For the text-containing cell, return its midpoint in (x, y) coordinate format. 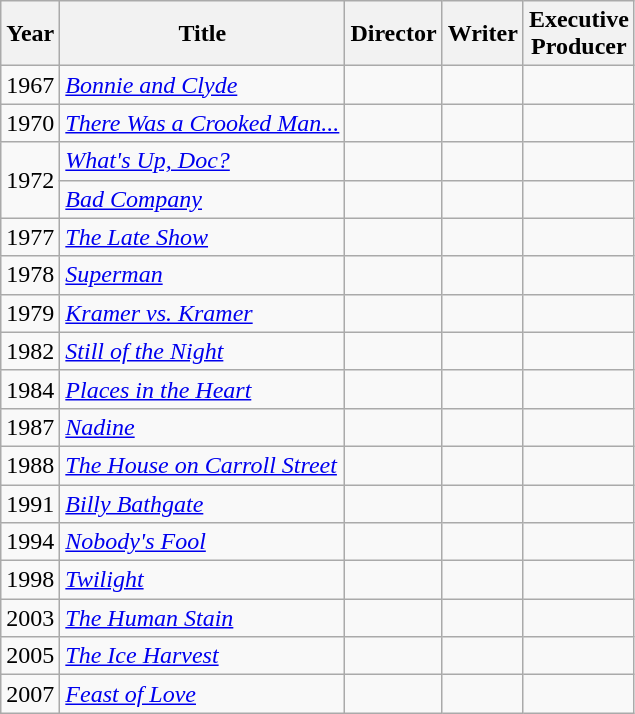
Bonnie and Clyde (202, 85)
Title (202, 34)
There Was a Crooked Man... (202, 123)
1977 (30, 237)
1970 (30, 123)
Superman (202, 275)
The Human Stain (202, 618)
1998 (30, 580)
Year (30, 34)
1988 (30, 465)
1994 (30, 542)
1979 (30, 313)
Bad Company (202, 199)
Nadine (202, 427)
Kramer vs. Kramer (202, 313)
1984 (30, 389)
Writer (482, 34)
The House on Carroll Street (202, 465)
Feast of Love (202, 694)
Still of the Night (202, 351)
1967 (30, 85)
Nobody's Fool (202, 542)
Places in the Heart (202, 389)
What's Up, Doc? (202, 161)
Billy Bathgate (202, 503)
The Ice Harvest (202, 656)
1987 (30, 427)
Director (394, 34)
2003 (30, 618)
1972 (30, 180)
The Late Show (202, 237)
2007 (30, 694)
1991 (30, 503)
1978 (30, 275)
1982 (30, 351)
2005 (30, 656)
Twilight (202, 580)
ExecutiveProducer (578, 34)
